From the cell containing the given text, extract its center point as [X, Y] coordinate. 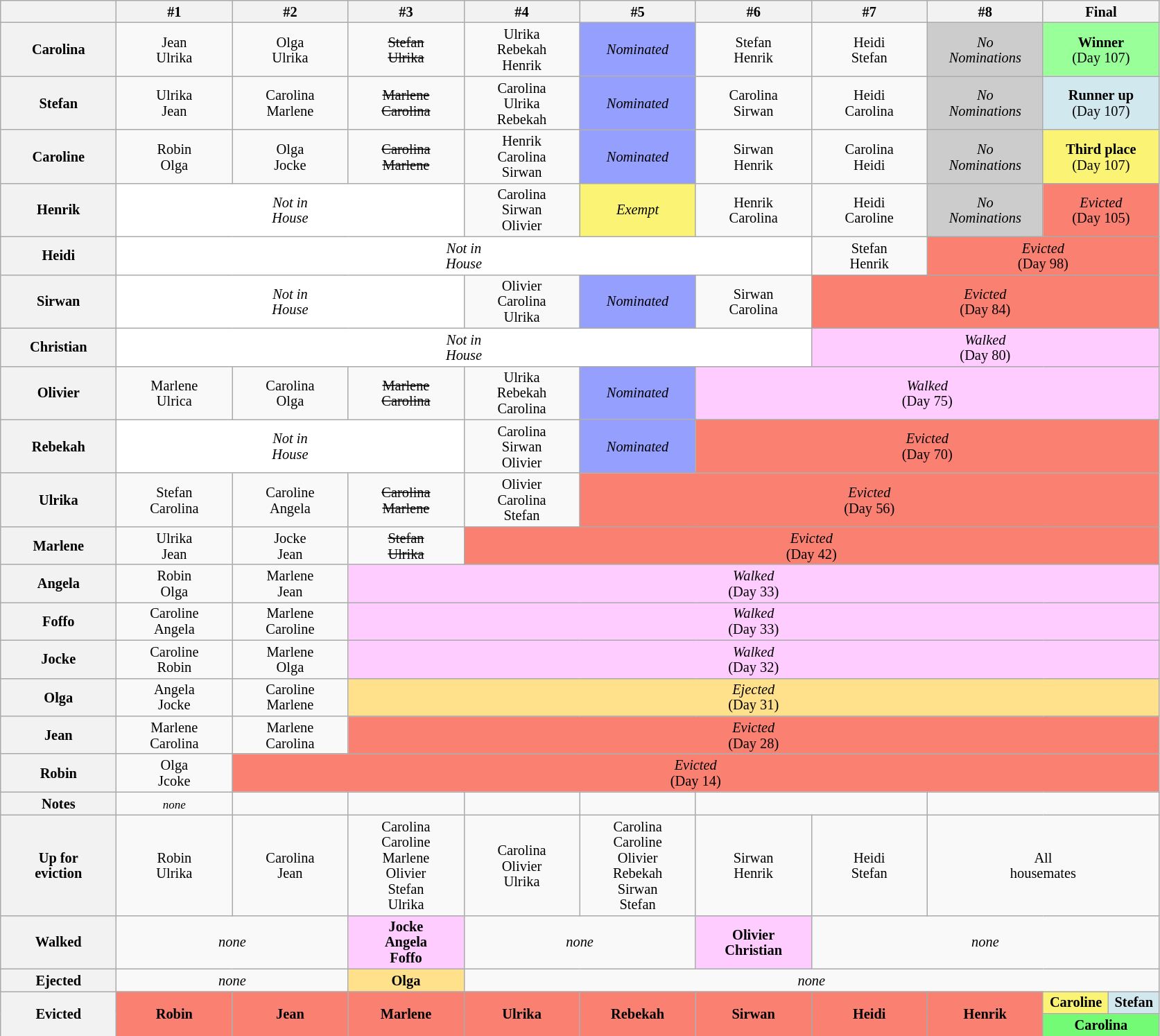
OlivierCarolinaUlrika [521, 301]
#7 [869, 11]
Third place(Day 107) [1101, 157]
Olivier [58, 392]
Evicted [58, 1013]
Jocke [58, 659]
MarleneCaroline [290, 621]
HeidiCaroline [869, 209]
OlivierCarolinaStefan [521, 499]
MarleneJean [290, 584]
OlgaJcoke [175, 772]
Ejected [58, 980]
Evicted(Day 56) [869, 499]
AngelaJocke [175, 698]
JeanUlrika [175, 49]
CarolinaJean [290, 865]
HenrikCarolina [753, 209]
HenrikCarolinaSirwan [521, 157]
OlgaJocke [290, 157]
Evicted(Day 98) [1043, 255]
#3 [406, 11]
Allhousemates [1043, 865]
Winner(Day 107) [1101, 49]
CarolinaSirwan [753, 103]
CarolinaUlrikaRebekah [521, 103]
SirwanCarolina [753, 301]
Runner up(Day 107) [1101, 103]
Evicted(Day 14) [696, 772]
Walked(Day 75) [927, 392]
Evicted(Day 84) [985, 301]
Walked(Day 32) [754, 659]
Evicted(Day 28) [754, 735]
Foffo [58, 621]
#1 [175, 11]
Exempt [638, 209]
CarolinaOlga [290, 392]
OlivierChristian [753, 942]
#8 [985, 11]
JockeAngelaFoffo [406, 942]
Up foreviction [58, 865]
#5 [638, 11]
Notes [58, 804]
Final [1101, 11]
Walked [58, 942]
Evicted(Day 105) [1101, 209]
Angela [58, 584]
RobinUlrika [175, 865]
#6 [753, 11]
OlgaUlrika [290, 49]
Walked(Day 80) [985, 347]
UlrikaRebekahCarolina [521, 392]
JockeJean [290, 545]
CarolinaCarolineMarleneOlivierStefanUlrika [406, 865]
MarleneUlrica [175, 392]
#2 [290, 11]
StefanCarolina [175, 499]
CarolineRobin [175, 659]
#4 [521, 11]
Evicted(Day 42) [811, 545]
CarolineMarlene [290, 698]
Evicted(Day 70) [927, 447]
MarleneOlga [290, 659]
HeidiCarolina [869, 103]
CarolinaHeidi [869, 157]
Ejected(Day 31) [754, 698]
Christian [58, 347]
CarolinaCarolineOlivierRebekahSirwanStefan [638, 865]
UlrikaRebekahHenrik [521, 49]
CarolinaOlivierUlrika [521, 865]
